Identify which cell holds the provided text, then report its (x, y) central coordinate. 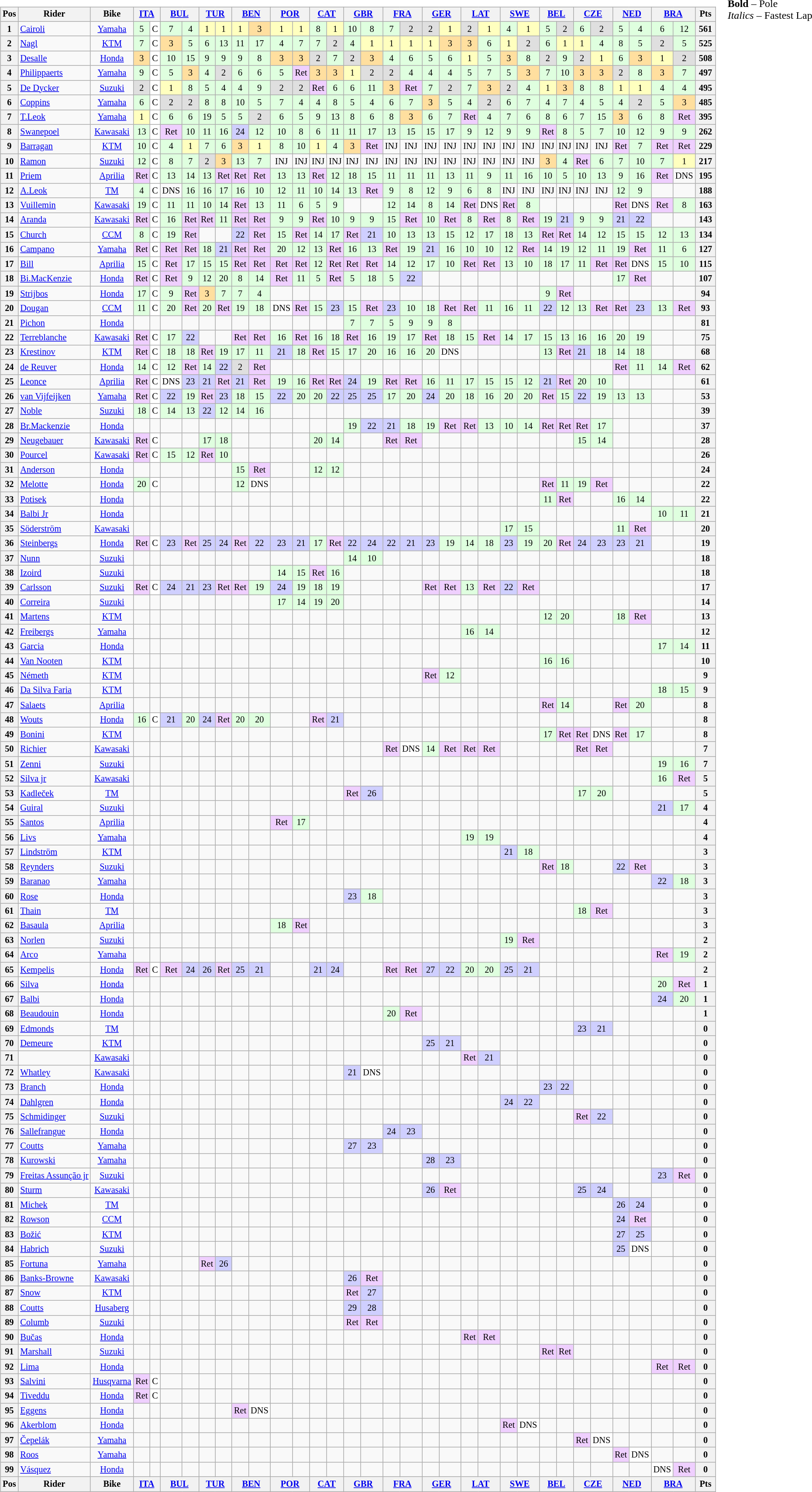
71 (9, 1058)
127 (705, 249)
Vuillemin (54, 205)
Santos (54, 823)
Pourcel (54, 455)
57 (9, 852)
Čepelák (54, 1440)
Lindström (54, 852)
98 (9, 1455)
Neugebauer (54, 441)
44 (9, 661)
65 (9, 970)
Reynders (54, 867)
Kurowski (54, 1161)
83 (9, 1234)
Bonini (54, 735)
Snow (54, 1293)
De Dycker (54, 88)
Wouts (54, 720)
72 (9, 1073)
Beaudouin (54, 1014)
Carlsson (54, 587)
Rowson (54, 1219)
Coppins (54, 103)
63 (9, 940)
Potisek (54, 499)
89 (9, 1323)
86 (9, 1278)
95 (9, 1411)
77 (9, 1146)
Božić (54, 1234)
262 (705, 132)
69 (9, 1029)
Freibergs (54, 632)
60 (9, 896)
64 (9, 955)
Vásquez (54, 1470)
Edmonds (54, 1029)
Kadleček (54, 793)
Freitas Assunção jr (54, 1175)
47 (9, 705)
497 (705, 73)
55 (9, 823)
Van Nooten (54, 661)
Thain (54, 911)
50 (9, 749)
508 (705, 59)
Anderson (54, 470)
70 (9, 1043)
56 (9, 837)
74 (9, 1102)
Whatley (54, 1073)
Németh (54, 676)
Campano (54, 249)
Arco (54, 955)
Habrich (54, 1249)
Husaberg (112, 1308)
Melotte (54, 485)
Bučas (54, 1337)
Kempelis (54, 970)
92 (9, 1367)
49 (9, 735)
Tiveddu (54, 1396)
Dahlgren (54, 1102)
Lima (54, 1367)
Aranda (54, 220)
134 (705, 235)
Silva (54, 984)
84 (9, 1249)
Basaula (54, 926)
Sallefrangue (54, 1132)
67 (9, 999)
143 (705, 220)
34 (9, 514)
97 (9, 1440)
Pichon (54, 323)
Schmidinger (54, 1117)
32 (9, 485)
36 (9, 543)
Dougan (54, 308)
195 (705, 176)
Husqvarna (112, 1381)
43 (9, 646)
87 (9, 1293)
Ramon (54, 161)
Leonce (54, 382)
88 (9, 1308)
Columb (54, 1323)
Baranao (54, 881)
Demeure (54, 1043)
Martens (54, 617)
107 (705, 279)
de Reuver (54, 367)
Philippaerts (54, 73)
54 (9, 808)
115 (705, 264)
52 (9, 779)
Akerblom (54, 1426)
525 (705, 44)
485 (705, 103)
Balbi (54, 999)
Priem (54, 176)
Noble (54, 411)
Salvini (54, 1381)
45 (9, 676)
495 (705, 88)
Söderström (54, 529)
40 (9, 602)
82 (9, 1219)
Guiral (54, 808)
Sturm (54, 1190)
Banks-Browne (54, 1278)
58 (9, 867)
Roos (54, 1455)
80 (9, 1190)
T.Leok (54, 117)
Nunn (54, 558)
46 (9, 691)
Richier (54, 749)
35 (9, 529)
Michek (54, 1205)
van Vijfeijken (54, 397)
Rose (54, 896)
Izoird (54, 573)
30 (9, 455)
Desalle (54, 59)
Bi.MacKenzie (54, 279)
85 (9, 1264)
41 (9, 617)
66 (9, 984)
Nagl (54, 44)
Strijbos (54, 294)
Da Silva Faria (54, 691)
Marshall (54, 1352)
59 (9, 881)
Steinbergs (54, 543)
Cairoli (54, 29)
395 (705, 117)
163 (705, 205)
Barragan (54, 147)
217 (705, 161)
33 (9, 499)
Church (54, 235)
Krestinov (54, 352)
561 (705, 29)
79 (9, 1175)
91 (9, 1352)
229 (705, 147)
Zenni (54, 764)
Silva jr (54, 779)
99 (9, 1470)
Norlen (54, 940)
188 (705, 191)
48 (9, 720)
42 (9, 632)
96 (9, 1426)
38 (9, 573)
Terreblanche (54, 338)
Garcia (54, 646)
Eggens (54, 1411)
76 (9, 1132)
51 (9, 764)
Balbi Jr (54, 514)
Branch (54, 1088)
73 (9, 1088)
Fortuna (54, 1264)
31 (9, 470)
Livs (54, 837)
Swanepoel (54, 132)
Bill (54, 264)
Salaets (54, 705)
90 (9, 1337)
Br.Mackenzie (54, 426)
78 (9, 1161)
A.Leok (54, 191)
Correira (54, 602)
